Pinpoint the cell where the given text exists, returning its (x, y) midpoint coordinate. 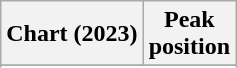
Chart (2023) (72, 34)
Peakposition (189, 34)
